Provide the [x, y] coordinate of the cell's center where the given text is located.  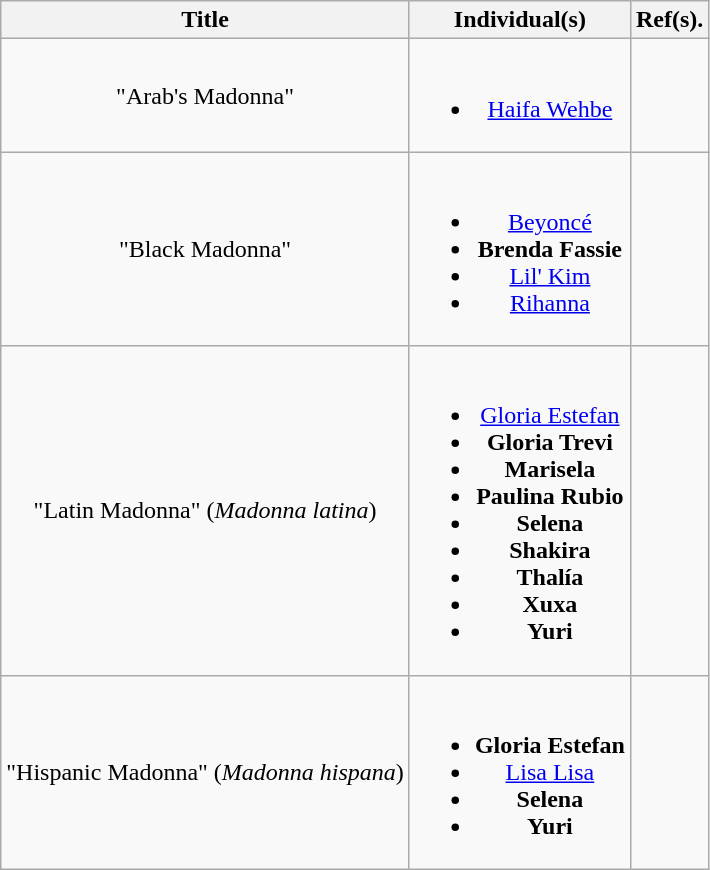
Haifa Wehbe [520, 96]
Title [206, 20]
Gloria EstefanLisa LisaSelenaYuri [520, 772]
Individual(s) [520, 20]
"Hispanic Madonna" (Madonna hispana) [206, 772]
"Black Madonna" [206, 249]
BeyoncéBrenda FassieLil' KimRihanna [520, 249]
Ref(s). [669, 20]
Gloria EstefanGloria TreviMariselaPaulina RubioSelenaShakiraThalíaXuxaYuri [520, 510]
"Latin Madonna" (Madonna latina) [206, 510]
"Arab's Madonna" [206, 96]
